Provide the [X, Y] coordinate of the cell's center where the given text is located.  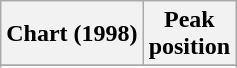
Chart (1998) [72, 34]
Peak position [189, 34]
